Scan for the cell matching the given text and deliver its [x, y] coordinate at center. 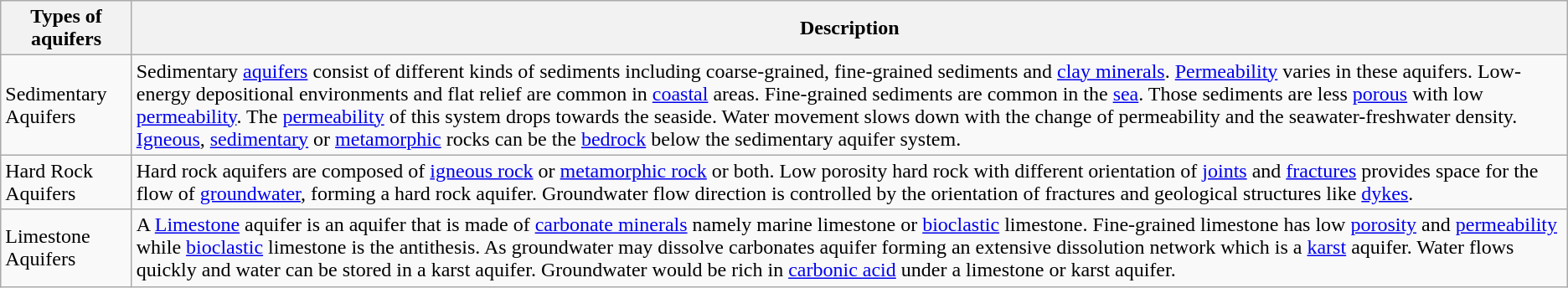
Types of aquifers [66, 28]
Limestone Aquifers [66, 248]
Sedimentary Aquifers [66, 105]
Hard Rock Aquifers [66, 183]
Description [849, 28]
